Detect which cell encompasses the target text, then output its (x, y) center coordinate. 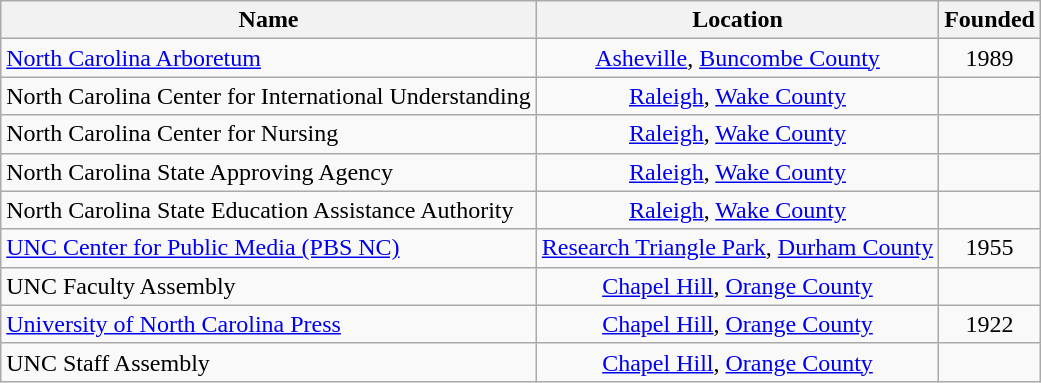
North Carolina Arboretum (269, 58)
North Carolina Center for Nursing (269, 134)
North Carolina State Approving Agency (269, 172)
Founded (990, 20)
Name (269, 20)
Research Triangle Park, Durham County (737, 248)
UNC Faculty Assembly (269, 286)
Asheville, Buncombe County (737, 58)
1955 (990, 248)
UNC Center for Public Media (PBS NC) (269, 248)
1922 (990, 324)
University of North Carolina Press (269, 324)
North Carolina State Education Assistance Authority (269, 210)
Location (737, 20)
UNC Staff Assembly (269, 362)
North Carolina Center for International Understanding (269, 96)
1989 (990, 58)
